Extract the [X, Y] coordinate from the center of the cell holding the provided text.  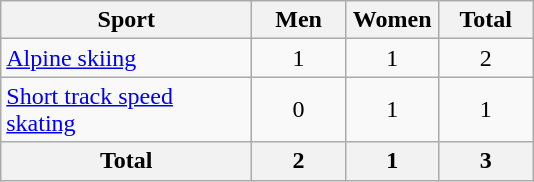
Alpine skiing [126, 58]
Men [299, 20]
0 [299, 110]
3 [486, 161]
Women [392, 20]
Short track speed skating [126, 110]
Sport [126, 20]
